Capture the cell that displays the provided text and extract its [X, Y] central coordinate. 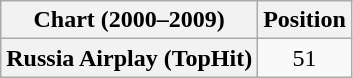
51 [305, 58]
Russia Airplay (TopHit) [130, 58]
Position [305, 20]
Chart (2000–2009) [130, 20]
